Search for the cell housing the specified text and yield its (X, Y) center coordinate. 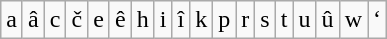
a (12, 20)
i (163, 20)
h (142, 20)
c (55, 20)
s (265, 20)
e (99, 20)
t (284, 20)
č (77, 20)
‘ (378, 20)
ê (120, 20)
î (181, 20)
â (33, 20)
r (246, 20)
k (202, 20)
p (224, 20)
w (353, 20)
u (304, 20)
û (328, 20)
